From the cell containing the given text, extract its center point as [x, y] coordinate. 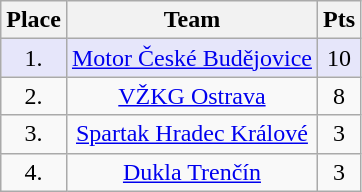
8 [338, 96]
Place [34, 20]
4. [34, 172]
Dukla Trenčín [192, 172]
Team [192, 20]
VŽKG Ostrava [192, 96]
10 [338, 58]
Motor České Budějovice [192, 58]
3. [34, 134]
Pts [338, 20]
2. [34, 96]
1. [34, 58]
Spartak Hradec Králové [192, 134]
